Scan for the cell matching the given text and deliver its [x, y] coordinate at center. 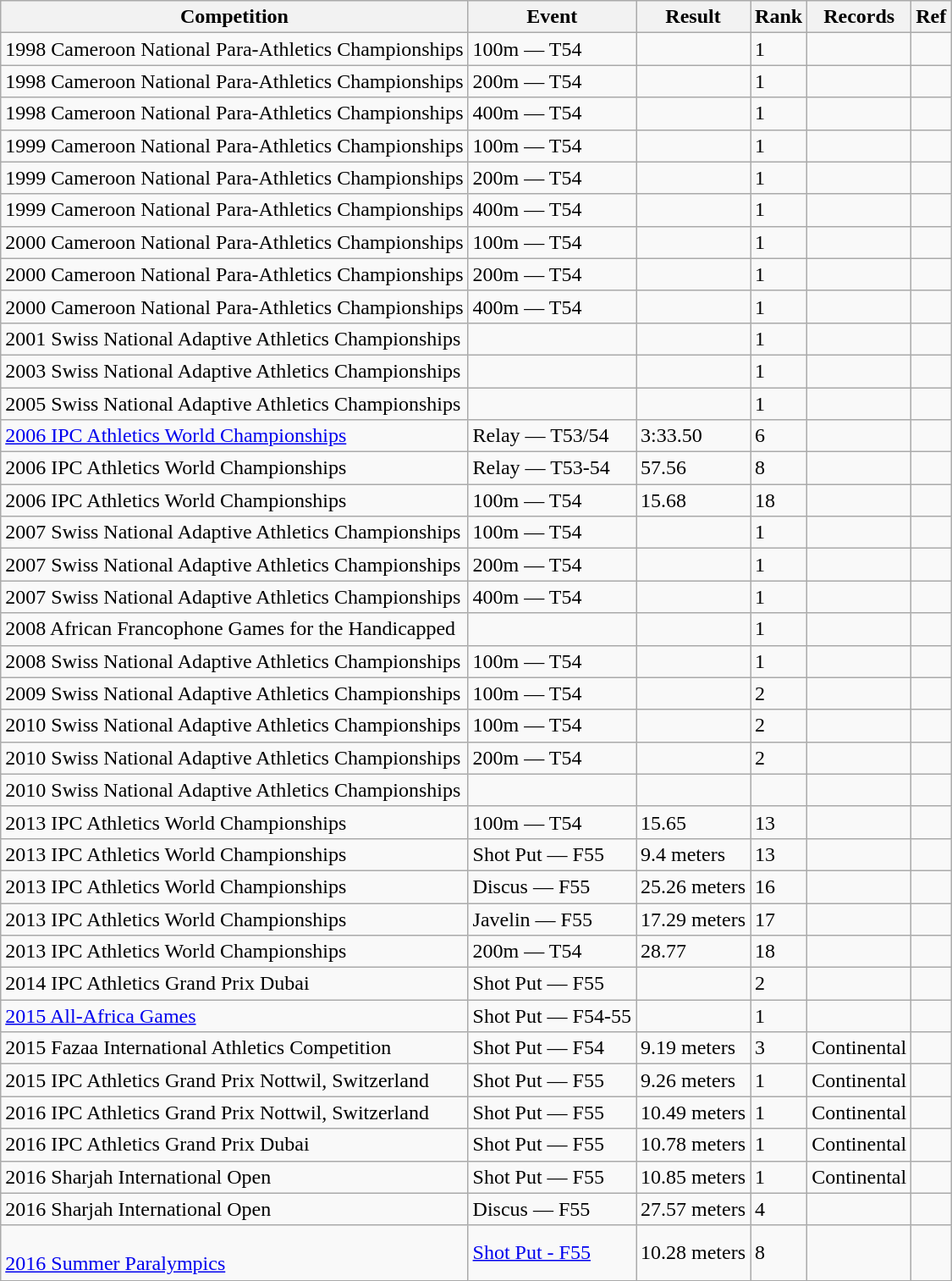
Shot Put - F55 [552, 1253]
10.85 meters [694, 1177]
2005 Swiss National Adaptive Athletics Championships [234, 404]
Relay — T53-54 [552, 468]
2016 IPC Athletics Grand Prix Nottwil, Switzerland [234, 1113]
28.77 [694, 952]
17 [779, 919]
Shot Put — F54 [552, 1048]
2016 Summer Paralympics [234, 1253]
6 [779, 436]
9.19 meters [694, 1048]
2015 Fazaa International Athletics Competition [234, 1048]
2009 Swiss National Adaptive Athletics Championships [234, 693]
Relay — T53/54 [552, 436]
3 [779, 1048]
2008 Swiss National Adaptive Athletics Championships [234, 661]
Ref [931, 17]
16 [779, 886]
2015 All-Africa Games [234, 1016]
10.49 meters [694, 1113]
9.26 meters [694, 1080]
3:33.50 [694, 436]
2014 IPC Athletics Grand Prix Dubai [234, 984]
2003 Swiss National Adaptive Athletics Championships [234, 371]
10.28 meters [694, 1253]
4 [779, 1209]
25.26 meters [694, 886]
Javelin — F55 [552, 919]
10.78 meters [694, 1145]
2008 African Francophone Games for the Handicapped [234, 629]
2001 Swiss National Adaptive Athletics Championships [234, 339]
17.29 meters [694, 919]
15.65 [694, 822]
Competition [234, 17]
Rank [779, 17]
Shot Put — F54-55 [552, 1016]
27.57 meters [694, 1209]
2016 IPC Athletics Grand Prix Dubai [234, 1145]
2015 IPC Athletics Grand Prix Nottwil, Switzerland [234, 1080]
9.4 meters [694, 854]
Result [694, 17]
15.68 [694, 500]
Records [860, 17]
57.56 [694, 468]
Event [552, 17]
